For the text-containing cell, return its midpoint in [x, y] coordinate format. 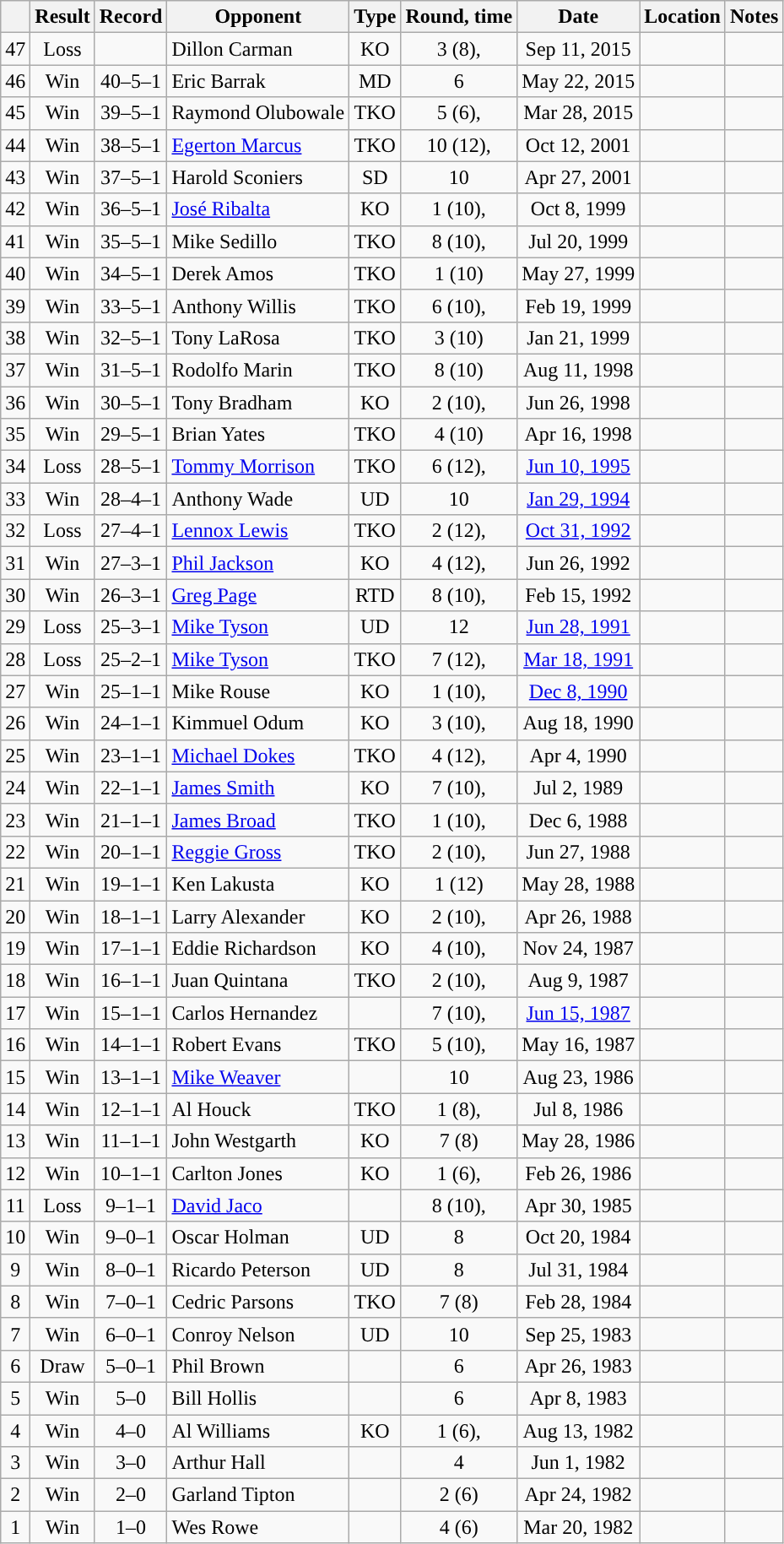
Egerton Marcus [258, 145]
30 [15, 595]
SD [375, 177]
37 [15, 370]
10 (12), [459, 145]
23–1–1 [131, 756]
Eric Barrak [258, 81]
39–5–1 [131, 113]
Jun 26, 1992 [579, 563]
Aug 13, 1982 [579, 1431]
19 [15, 949]
47 [15, 49]
20–1–1 [131, 852]
Aug 23, 1986 [579, 1077]
3 (8), [459, 49]
6–0–1 [131, 1334]
Dec 6, 1988 [579, 820]
Jun 10, 1995 [579, 467]
Lennox Lewis [258, 531]
Apr 26, 1983 [579, 1366]
19–1–1 [131, 884]
Mike Rouse [258, 691]
41 [15, 241]
MD [375, 81]
Apr 16, 1998 [579, 435]
18–1–1 [131, 916]
Larry Alexander [258, 916]
Wes Rowe [258, 1527]
Carlton Jones [258, 1173]
14–1–1 [131, 1045]
40–5–1 [131, 81]
29–5–1 [131, 435]
Jul 20, 1999 [579, 241]
36–5–1 [131, 209]
Draw [62, 1366]
7–0–1 [131, 1302]
Arthur Hall [258, 1463]
22 [15, 852]
39 [15, 306]
Oct 20, 1984 [579, 1238]
James Smith [258, 788]
Notes [754, 17]
20 [15, 916]
Apr 8, 1983 [579, 1398]
34 [15, 467]
9 [15, 1270]
Phil Brown [258, 1366]
Anthony Wade [258, 499]
Aug 9, 1987 [579, 981]
Tony Bradham [258, 403]
Brian Yates [258, 435]
John Westgarth [258, 1141]
26–3–1 [131, 595]
36 [15, 403]
35 [15, 435]
3 (10) [459, 338]
37–5–1 [131, 177]
Conroy Nelson [258, 1334]
Date [579, 17]
27 [15, 691]
May 27, 1999 [579, 274]
Eddie Richardson [258, 949]
26 [15, 723]
46 [15, 81]
May 22, 2015 [579, 81]
16 [15, 1045]
Greg Page [258, 595]
Tommy Morrison [258, 467]
14 [15, 1109]
17–1–1 [131, 949]
José Ribalta [258, 209]
Feb 15, 1992 [579, 595]
David Jaco [258, 1205]
8 (10) [459, 370]
Derek Amos [258, 274]
38 [15, 338]
Opponent [258, 17]
Dillon Carman [258, 49]
4 (10) [459, 435]
4 (6) [459, 1527]
Jun 28, 1991 [579, 627]
Robert Evans [258, 1045]
4–0 [131, 1431]
27–4–1 [131, 531]
Juan Quintana [258, 981]
Bill Hollis [258, 1398]
Oct 12, 2001 [579, 145]
Record [131, 17]
23 [15, 820]
31–5–1 [131, 370]
9–1–1 [131, 1205]
1 [15, 1527]
Sep 25, 1983 [579, 1334]
Result [62, 17]
Apr 4, 1990 [579, 756]
Carlos Hernandez [258, 1013]
17 [15, 1013]
28–5–1 [131, 467]
Type [375, 17]
33 [15, 499]
3–0 [131, 1463]
Apr 30, 1985 [579, 1205]
6 (12), [459, 467]
Feb 19, 1999 [579, 306]
34–5–1 [131, 274]
13 [15, 1141]
Michael Dokes [258, 756]
May 16, 1987 [579, 1045]
Sep 11, 2015 [579, 49]
Aug 18, 1990 [579, 723]
Oscar Holman [258, 1238]
5 (10), [459, 1045]
1–0 [131, 1527]
40 [15, 274]
7 (12), [459, 659]
7 [15, 1334]
Kimmuel Odum [258, 723]
28 [15, 659]
May 28, 1988 [579, 884]
4 (10), [459, 949]
9–0–1 [131, 1238]
5–0–1 [131, 1366]
25–2–1 [131, 659]
Apr 27, 2001 [579, 177]
Al Williams [258, 1431]
2 (12), [459, 531]
Mar 20, 1982 [579, 1527]
3 (10), [459, 723]
38–5–1 [131, 145]
25 [15, 756]
42 [15, 209]
25–3–1 [131, 627]
44 [15, 145]
22–1–1 [131, 788]
Jun 15, 1987 [579, 1013]
25–1–1 [131, 691]
32–5–1 [131, 338]
Mike Weaver [258, 1077]
Garland Tipton [258, 1495]
Aug 11, 1998 [579, 370]
Round, time [459, 17]
Al Houck [258, 1109]
Apr 24, 1982 [579, 1495]
Rodolfo Marin [258, 370]
Anthony Willis [258, 306]
28–4–1 [131, 499]
1 (8), [459, 1109]
Oct 31, 1992 [579, 531]
45 [15, 113]
Mar 18, 1991 [579, 659]
Mar 28, 2015 [579, 113]
2–0 [131, 1495]
5 (6), [459, 113]
3 [15, 1463]
Cedric Parsons [258, 1302]
Mike Sedillo [258, 241]
Feb 28, 1984 [579, 1302]
Jan 21, 1999 [579, 338]
43 [15, 177]
21–1–1 [131, 820]
Oct 8, 1999 [579, 209]
16–1–1 [131, 981]
5 [15, 1398]
10–1–1 [131, 1173]
6 (10), [459, 306]
Reggie Gross [258, 852]
11 [15, 1205]
Ricardo Peterson [258, 1270]
30–5–1 [131, 403]
24–1–1 [131, 723]
Harold Sconiers [258, 177]
Jul 31, 1984 [579, 1270]
21 [15, 884]
Nov 24, 1987 [579, 949]
Ken Lakusta [258, 884]
Phil Jackson [258, 563]
11–1–1 [131, 1141]
1 (12) [459, 884]
33–5–1 [131, 306]
May 28, 1986 [579, 1141]
35–5–1 [131, 241]
1 (10) [459, 274]
Dec 8, 1990 [579, 691]
18 [15, 981]
27–3–1 [131, 563]
29 [15, 627]
13–1–1 [131, 1077]
15–1–1 [131, 1013]
8–0–1 [131, 1270]
Location [683, 17]
RTD [375, 595]
5–0 [131, 1398]
Jun 27, 1988 [579, 852]
2 [15, 1495]
Feb 26, 1986 [579, 1173]
2 (6) [459, 1495]
Tony LaRosa [258, 338]
31 [15, 563]
Jun 1, 1982 [579, 1463]
Jul 8, 1986 [579, 1109]
32 [15, 531]
Raymond Olubowale [258, 113]
James Broad [258, 820]
12–1–1 [131, 1109]
24 [15, 788]
Jun 26, 1998 [579, 403]
Apr 26, 1988 [579, 916]
Jul 2, 1989 [579, 788]
15 [15, 1077]
Jan 29, 1994 [579, 499]
